Identify which cell holds the provided text, then report its (X, Y) central coordinate. 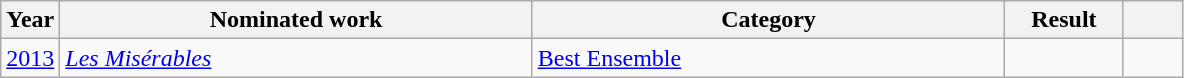
2013 (30, 58)
Nominated work (296, 20)
Result (1064, 20)
Les Misérables (296, 58)
Best Ensemble (768, 58)
Year (30, 20)
Category (768, 20)
